Detect which cell encompasses the target text, then output its [X, Y] center coordinate. 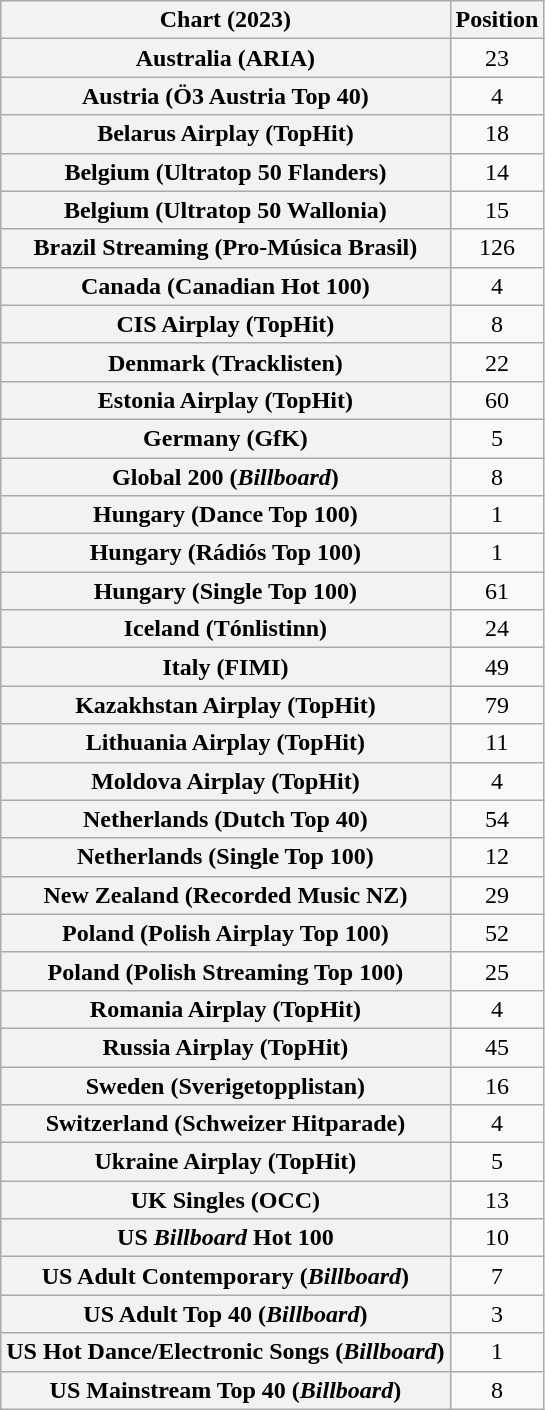
US Adult Contemporary (Billboard) [226, 1276]
CIS Airplay (TopHit) [226, 324]
Moldova Airplay (TopHit) [226, 781]
10 [497, 1238]
Netherlands (Dutch Top 40) [226, 819]
UK Singles (OCC) [226, 1200]
60 [497, 400]
Netherlands (Single Top 100) [226, 857]
Poland (Polish Airplay Top 100) [226, 933]
Hungary (Rádiós Top 100) [226, 553]
Hungary (Single Top 100) [226, 591]
54 [497, 819]
7 [497, 1276]
US Billboard Hot 100 [226, 1238]
Canada (Canadian Hot 100) [226, 286]
Austria (Ö3 Austria Top 40) [226, 96]
US Mainstream Top 40 (Billboard) [226, 1390]
Switzerland (Schweizer Hitparade) [226, 1124]
US Hot Dance/Electronic Songs (Billboard) [226, 1352]
Poland (Polish Streaming Top 100) [226, 971]
US Adult Top 40 (Billboard) [226, 1314]
Denmark (Tracklisten) [226, 362]
13 [497, 1200]
Australia (ARIA) [226, 58]
3 [497, 1314]
79 [497, 705]
49 [497, 667]
23 [497, 58]
45 [497, 1047]
11 [497, 743]
Romania Airplay (TopHit) [226, 1009]
Kazakhstan Airplay (TopHit) [226, 705]
Global 200 (Billboard) [226, 477]
22 [497, 362]
Estonia Airplay (TopHit) [226, 400]
Chart (2023) [226, 20]
Lithuania Airplay (TopHit) [226, 743]
Brazil Streaming (Pro-Música Brasil) [226, 248]
18 [497, 134]
Iceland (Tónlistinn) [226, 629]
Position [497, 20]
126 [497, 248]
14 [497, 172]
Russia Airplay (TopHit) [226, 1047]
25 [497, 971]
24 [497, 629]
Belarus Airplay (TopHit) [226, 134]
Belgium (Ultratop 50 Wallonia) [226, 210]
Germany (GfK) [226, 438]
52 [497, 933]
29 [497, 895]
12 [497, 857]
61 [497, 591]
Hungary (Dance Top 100) [226, 515]
16 [497, 1085]
Sweden (Sverigetopplistan) [226, 1085]
New Zealand (Recorded Music NZ) [226, 895]
Italy (FIMI) [226, 667]
Ukraine Airplay (TopHit) [226, 1162]
15 [497, 210]
Belgium (Ultratop 50 Flanders) [226, 172]
